For the text-containing cell, return its midpoint in [x, y] coordinate format. 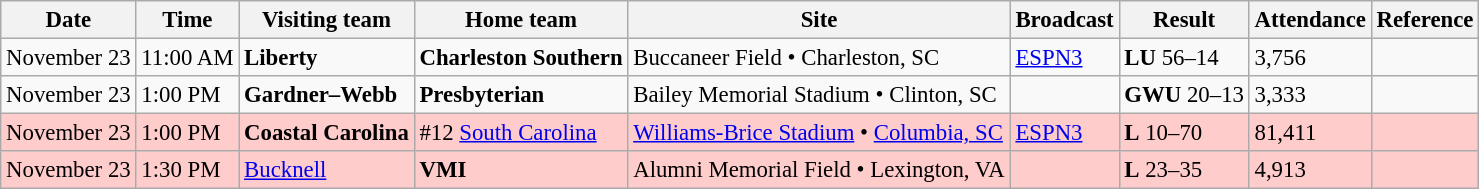
4,913 [1310, 170]
Gardner–Webb [326, 95]
Broadcast [1064, 20]
Date [68, 20]
Presbyterian [521, 95]
Time [188, 20]
3,756 [1310, 58]
Visiting team [326, 20]
81,411 [1310, 133]
Reference [1425, 20]
Attendance [1310, 20]
Home team [521, 20]
L 10–70 [1184, 133]
#12 South Carolina [521, 133]
Bucknell [326, 170]
GWU 20–13 [1184, 95]
Williams-Brice Stadium • Columbia, SC [819, 133]
Liberty [326, 58]
Buccaneer Field • Charleston, SC [819, 58]
L 23–35 [1184, 170]
Result [1184, 20]
3,333 [1310, 95]
11:00 AM [188, 58]
Site [819, 20]
Bailey Memorial Stadium • Clinton, SC [819, 95]
Charleston Southern [521, 58]
Alumni Memorial Field • Lexington, VA [819, 170]
Coastal Carolina [326, 133]
VMI [521, 170]
LU 56–14 [1184, 58]
1:30 PM [188, 170]
